Identify which cell holds the provided text, then report its (x, y) central coordinate. 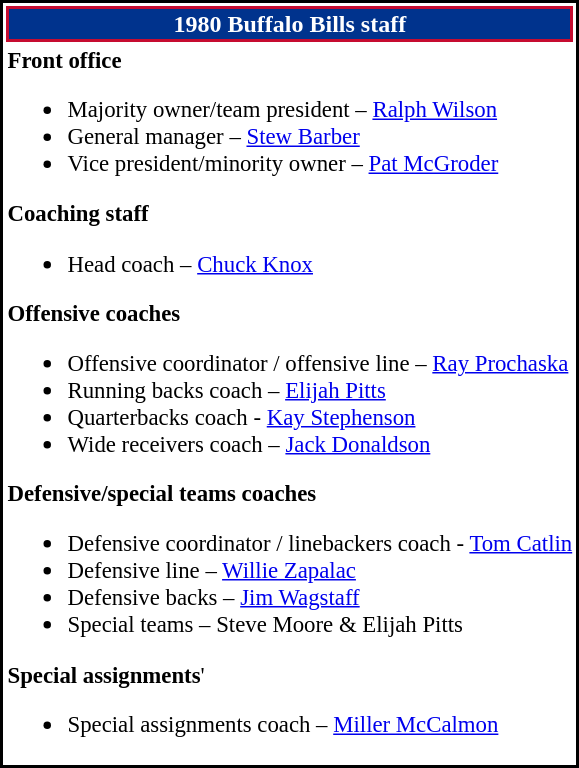
1980 Buffalo Bills staff (290, 24)
